Return (x, y) of the center of cell containing provided text 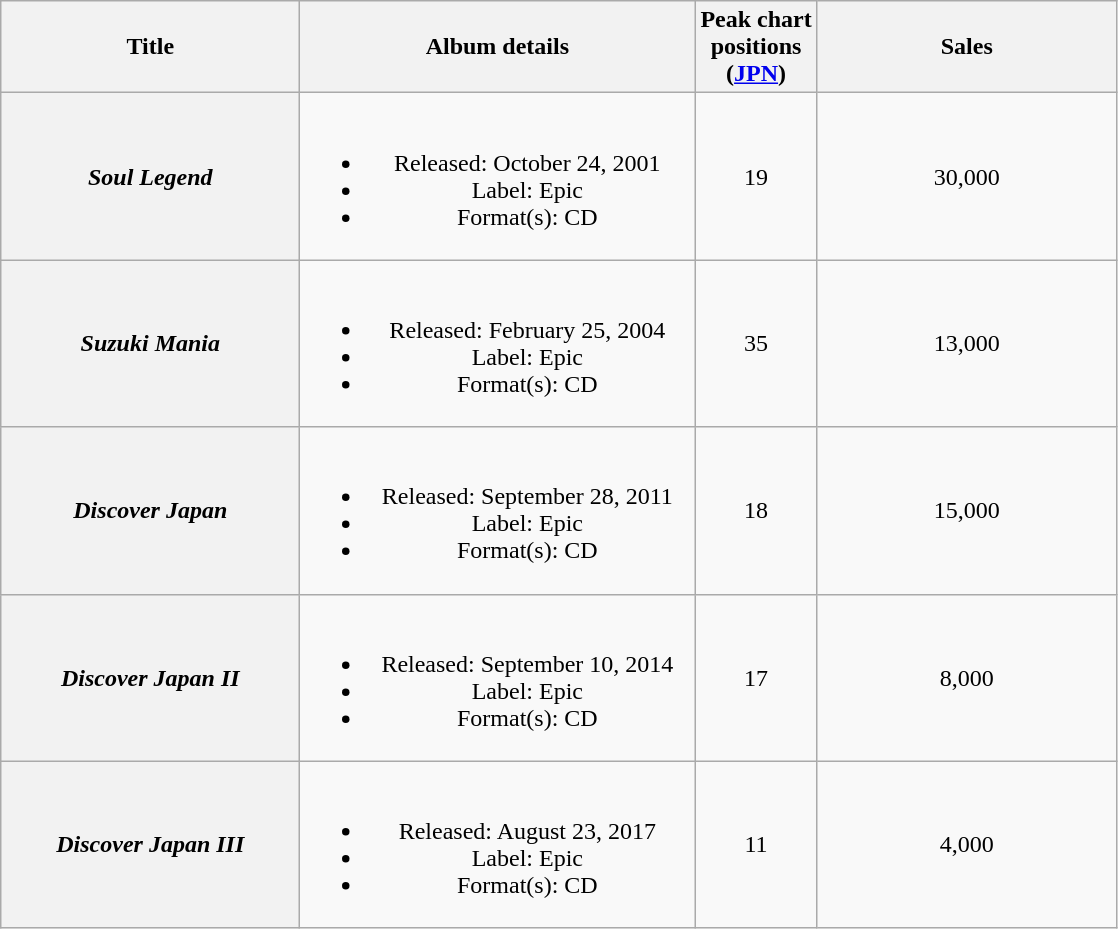
Album details (498, 47)
15,000 (966, 510)
Released: September 28, 2011Label: EpicFormat(s): CD (498, 510)
13,000 (966, 344)
19 (756, 176)
11 (756, 844)
Title (150, 47)
Released: September 10, 2014Label: EpicFormat(s): CD (498, 678)
Soul Legend (150, 176)
8,000 (966, 678)
Released: October 24, 2001Label: EpicFormat(s): CD (498, 176)
35 (756, 344)
18 (756, 510)
Released: August 23, 2017Label: EpicFormat(s): CD (498, 844)
Peak chartpositions(JPN) (756, 47)
Suzuki Mania (150, 344)
Discover Japan III (150, 844)
Discover Japan (150, 510)
Sales (966, 47)
30,000 (966, 176)
Released: February 25, 2004Label: EpicFormat(s): CD (498, 344)
4,000 (966, 844)
17 (756, 678)
Discover Japan II (150, 678)
